Search for the cell housing the specified text and yield its (x, y) center coordinate. 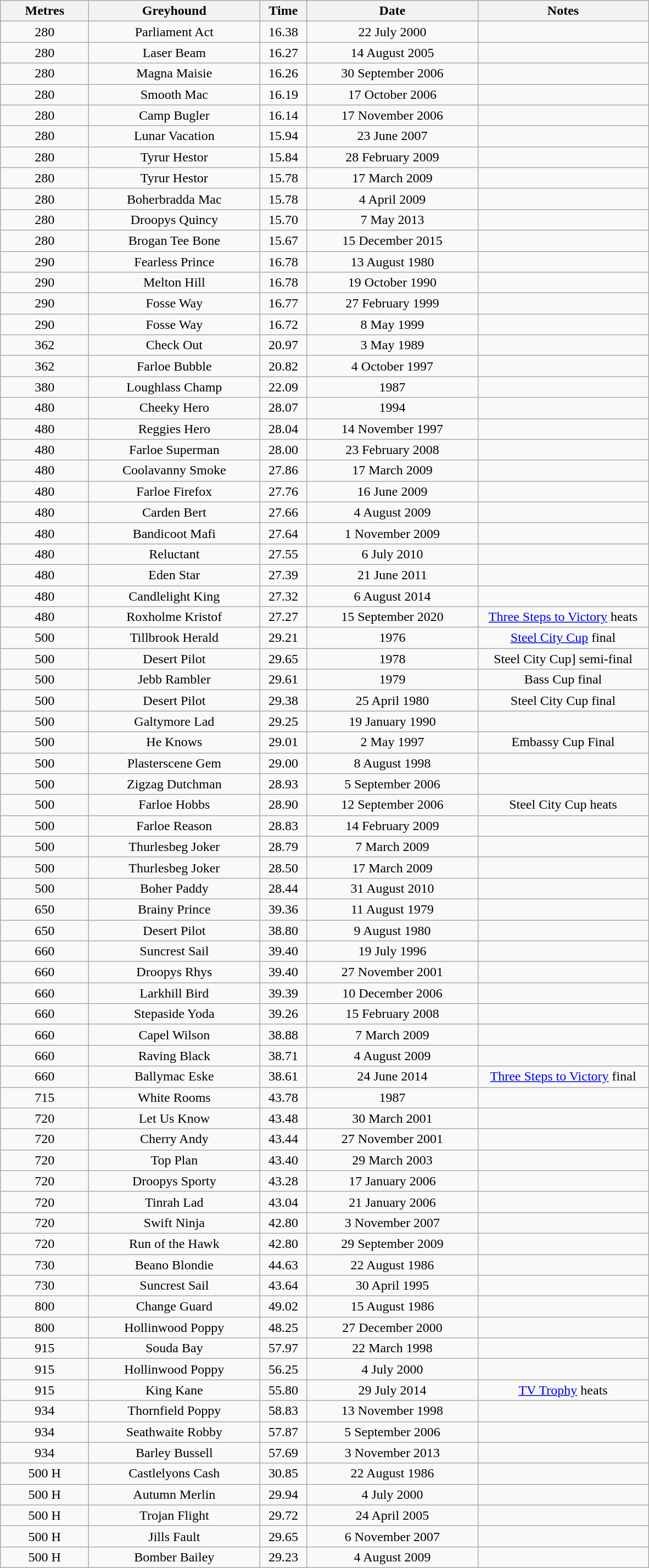
28.79 (283, 847)
Change Guard (175, 1307)
Zigzag Dutchman (175, 784)
Brainy Prince (175, 909)
Raving Black (175, 1056)
Steel City Cup] semi-final (563, 659)
31 August 2010 (392, 888)
14 November 1997 (392, 429)
Bass Cup final (563, 680)
21 June 2011 (392, 575)
Droopys Sporty (175, 1181)
15.67 (283, 240)
15.94 (283, 136)
Farloe Bubble (175, 366)
43.64 (283, 1286)
1979 (392, 680)
Embassy Cup Final (563, 742)
Boherbradda Mac (175, 199)
38.88 (283, 1035)
Castlelyons Cash (175, 1474)
4 April 2009 (392, 199)
9 August 1980 (392, 931)
Farloe Superman (175, 450)
13 August 1980 (392, 262)
27.64 (283, 533)
29.00 (283, 763)
16.26 (283, 74)
23 June 2007 (392, 136)
Notes (563, 11)
Souda Bay (175, 1348)
19 July 1996 (392, 951)
22 March 1998 (392, 1348)
39.36 (283, 909)
Three Steps to Victory final (563, 1077)
16.77 (283, 304)
28.04 (283, 429)
Carden Bert (175, 512)
Cheeky Hero (175, 408)
8 May 1999 (392, 324)
16.72 (283, 324)
27 December 2000 (392, 1328)
29.38 (283, 701)
17 October 2006 (392, 94)
12 September 2006 (392, 805)
Lunar Vacation (175, 136)
Galtymore Lad (175, 721)
2 May 1997 (392, 742)
43.28 (283, 1181)
TV Trophy heats (563, 1390)
30 March 2001 (392, 1118)
22.09 (283, 387)
Bomber Bailey (175, 1557)
Melton Hill (175, 283)
Eden Star (175, 575)
13 November 1998 (392, 1411)
Smooth Mac (175, 94)
7 May 2013 (392, 220)
28.44 (283, 888)
48.25 (283, 1328)
23 February 2008 (392, 450)
29 September 2009 (392, 1244)
Droopys Rhys (175, 972)
15 September 2020 (392, 617)
Autumn Merlin (175, 1494)
Thornfield Poppy (175, 1411)
Greyhound (175, 11)
27.86 (283, 471)
19 January 1990 (392, 721)
57.69 (283, 1453)
Run of the Hawk (175, 1244)
3 November 2013 (392, 1453)
28.90 (283, 805)
29.61 (283, 680)
29 July 2014 (392, 1390)
Date (392, 11)
30 April 1995 (392, 1286)
57.97 (283, 1348)
Larkhill Bird (175, 993)
Candlelight King (175, 596)
43.04 (283, 1202)
57.87 (283, 1432)
55.80 (283, 1390)
14 February 2009 (392, 826)
Farloe Reason (175, 826)
20.82 (283, 366)
1 November 2009 (392, 533)
19 October 1990 (392, 283)
6 July 2010 (392, 554)
1994 (392, 408)
Camp Bugler (175, 115)
16.14 (283, 115)
Reggies Hero (175, 429)
Droopys Quincy (175, 220)
39.26 (283, 1014)
15.84 (283, 157)
43.48 (283, 1118)
15 August 1986 (392, 1307)
16.27 (283, 53)
43.78 (283, 1097)
44.63 (283, 1264)
29.23 (283, 1557)
28.50 (283, 867)
Fearless Prince (175, 262)
29.25 (283, 721)
39.39 (283, 993)
29.94 (283, 1494)
Stepaside Yoda (175, 1014)
24 April 2005 (392, 1515)
Jills Fault (175, 1536)
43.44 (283, 1139)
22 July 2000 (392, 32)
38.80 (283, 931)
27.27 (283, 617)
White Rooms (175, 1097)
Farloe Hobbs (175, 805)
Loughlass Champ (175, 387)
Steel City Cup heats (563, 805)
17 January 2006 (392, 1181)
16.38 (283, 32)
3 November 2007 (392, 1223)
10 December 2006 (392, 993)
Laser Beam (175, 53)
Parliament Act (175, 32)
29.72 (283, 1515)
Swift Ninja (175, 1223)
15 February 2008 (392, 1014)
Ballymac Eske (175, 1077)
3 May 1989 (392, 345)
14 August 2005 (392, 53)
29.21 (283, 638)
Metres (45, 11)
27.32 (283, 596)
Plasterscene Gem (175, 763)
1978 (392, 659)
43.40 (283, 1160)
28.07 (283, 408)
Time (283, 11)
38.71 (283, 1056)
Trojan Flight (175, 1515)
29.01 (283, 742)
Tinrah Lad (175, 1202)
30 September 2006 (392, 74)
28.00 (283, 450)
Three Steps to Victory heats (563, 617)
Beano Blondie (175, 1264)
17 November 2006 (392, 115)
27.39 (283, 575)
8 August 1998 (392, 763)
20.97 (283, 345)
56.25 (283, 1369)
Coolavanny Smoke (175, 471)
Cherry Andy (175, 1139)
Seathwaite Robby (175, 1432)
25 April 1980 (392, 701)
28.93 (283, 784)
11 August 1979 (392, 909)
58.83 (283, 1411)
Roxholme Kristof (175, 617)
15 December 2015 (392, 240)
29 March 2003 (392, 1160)
27 February 1999 (392, 304)
715 (45, 1097)
21 January 2006 (392, 1202)
Capel Wilson (175, 1035)
Bandicoot Mafi (175, 533)
He Knows (175, 742)
27.66 (283, 512)
30.85 (283, 1474)
Farloe Firefox (175, 491)
28 February 2009 (392, 157)
Magna Maisie (175, 74)
Tillbrook Herald (175, 638)
4 October 1997 (392, 366)
Barley Bussell (175, 1453)
28.83 (283, 826)
Boher Paddy (175, 888)
15.70 (283, 220)
1976 (392, 638)
Brogan Tee Bone (175, 240)
27.76 (283, 491)
Reluctant (175, 554)
6 August 2014 (392, 596)
16 June 2009 (392, 491)
38.61 (283, 1077)
Jebb Rambler (175, 680)
Top Plan (175, 1160)
6 November 2007 (392, 1536)
24 June 2014 (392, 1077)
49.02 (283, 1307)
King Kane (175, 1390)
Check Out (175, 345)
Let Us Know (175, 1118)
16.19 (283, 94)
27.55 (283, 554)
380 (45, 387)
